Determine the (x, y) coordinate at the center of the cell enclosing the given text.  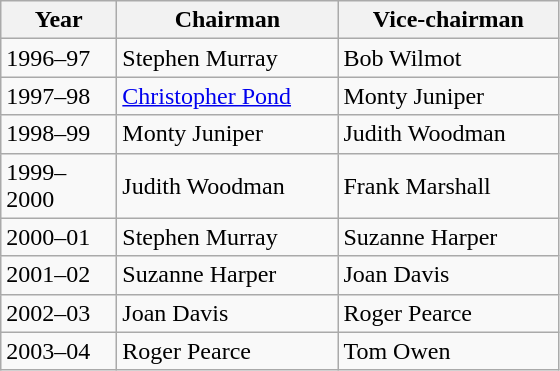
1999–2000 (59, 186)
Chairman (228, 20)
2000–01 (59, 237)
Vice-chairman (448, 20)
2001–02 (59, 275)
Christopher Pond (228, 96)
Tom Owen (448, 351)
1998–99 (59, 134)
2003–04 (59, 351)
Frank Marshall (448, 186)
1996–97 (59, 58)
Year (59, 20)
1997–98 (59, 96)
2002–03 (59, 313)
Bob Wilmot (448, 58)
